Detect which cell encompasses the target text, then output its [x, y] center coordinate. 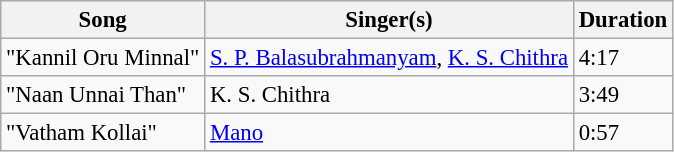
"Kannil Oru Minnal" [103, 58]
Song [103, 20]
"Vatham Kollai" [103, 133]
4:17 [622, 58]
Mano [390, 133]
"Naan Unnai Than" [103, 95]
K. S. Chithra [390, 95]
Duration [622, 20]
S. P. Balasubrahmanyam, K. S. Chithra [390, 58]
Singer(s) [390, 20]
3:49 [622, 95]
0:57 [622, 133]
